Find where the given text appears and provide that cell's center as (x, y) coordinate. 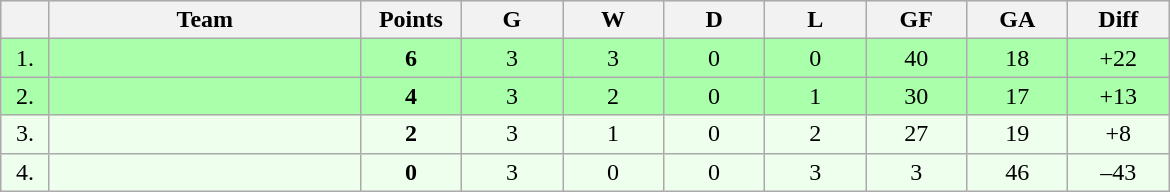
1. (26, 58)
30 (916, 96)
18 (1018, 58)
Team (204, 20)
Diff (1118, 20)
2. (26, 96)
G (512, 20)
3. (26, 134)
L (816, 20)
17 (1018, 96)
46 (1018, 172)
+22 (1118, 58)
4 (410, 96)
4. (26, 172)
W (612, 20)
40 (916, 58)
27 (916, 134)
+8 (1118, 134)
6 (410, 58)
19 (1018, 134)
D (714, 20)
–43 (1118, 172)
GF (916, 20)
Points (410, 20)
+13 (1118, 96)
GA (1018, 20)
